Determine the [X, Y] coordinate at the center of the cell enclosing the given text.  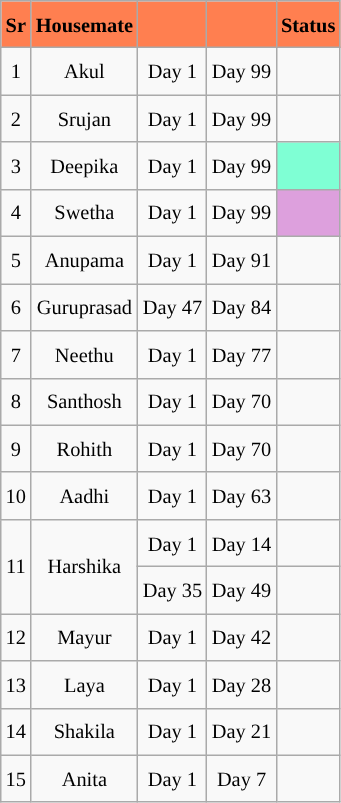
10 [16, 496]
6 [16, 306]
2 [16, 118]
14 [16, 732]
7 [16, 354]
Rohith [84, 448]
1 [16, 72]
Day 49 [242, 590]
Day 28 [242, 684]
15 [16, 778]
Laya [84, 684]
Day 91 [242, 260]
Santhosh [84, 402]
Neethu [84, 354]
Day 84 [242, 306]
Mayur [84, 636]
Status [308, 24]
Anupama [84, 260]
Day 42 [242, 636]
Day 77 [242, 354]
4 [16, 212]
11 [16, 566]
Guruprasad [84, 306]
Aadhi [84, 496]
12 [16, 636]
Day 14 [242, 542]
Akul [84, 72]
Day 35 [172, 590]
Sr [16, 24]
13 [16, 684]
Harshika [84, 566]
5 [16, 260]
Day 21 [242, 732]
Shakila [84, 732]
Day 47 [172, 306]
9 [16, 448]
Srujan [84, 118]
Day 7 [242, 778]
Anita [84, 778]
Swetha [84, 212]
8 [16, 402]
Day 63 [242, 496]
Housemate [84, 24]
3 [16, 166]
Deepika [84, 166]
